Pinpoint the cell where the given text exists, returning its [X, Y] midpoint coordinate. 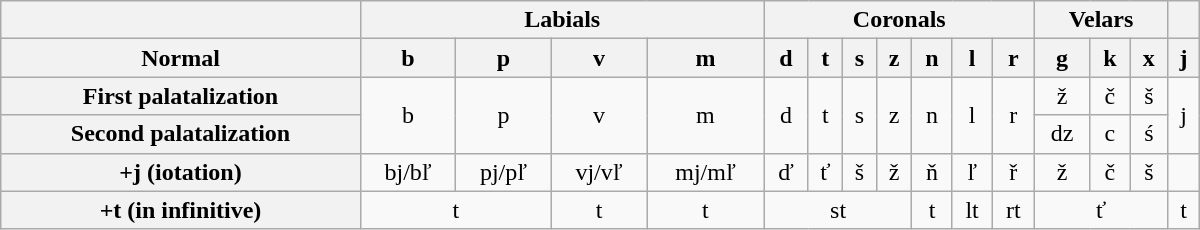
Second palatalization [181, 134]
x [1149, 58]
Velars [1100, 20]
c [1110, 134]
st [838, 210]
Coronals [899, 20]
Labials [562, 20]
ś [1149, 134]
ľ [972, 172]
First palatalization [181, 96]
ď [786, 172]
+t (in infinitive) [181, 210]
Normal [181, 58]
dz [1062, 134]
ř [1013, 172]
pj/pľ [504, 172]
rt [1013, 210]
ň [932, 172]
g [1062, 58]
bj/bľ [408, 172]
k [1110, 58]
mj/mľ [706, 172]
lt [972, 210]
vj/vľ [598, 172]
+j (iotation) [181, 172]
